Capture the cell that displays the provided text and extract its (x, y) central coordinate. 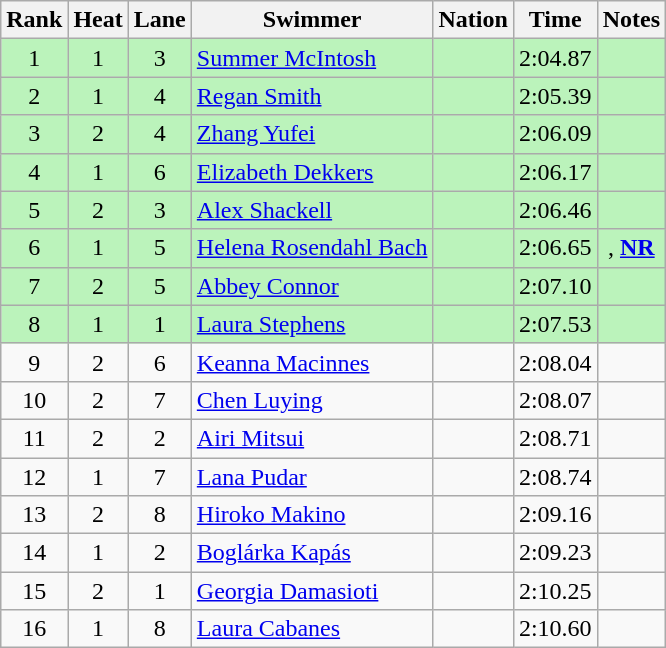
Hiroko Makino (312, 515)
Chen Luying (312, 400)
Nation (473, 20)
Abbey Connor (312, 286)
Airi Mitsui (312, 438)
Helena Rosendahl Bach (312, 248)
Boglárka Kapás (312, 553)
Regan Smith (312, 96)
, NR (631, 248)
2:08.07 (555, 400)
12 (34, 477)
2:08.04 (555, 362)
Summer McIntosh (312, 58)
13 (34, 515)
Swimmer (312, 20)
9 (34, 362)
11 (34, 438)
Zhang Yufei (312, 134)
Alex Shackell (312, 210)
Time (555, 20)
14 (34, 553)
2:06.65 (555, 248)
10 (34, 400)
Georgia Damasioti (312, 591)
Heat (98, 20)
2:09.16 (555, 515)
2:04.87 (555, 58)
2:08.71 (555, 438)
Laura Cabanes (312, 629)
2:07.10 (555, 286)
Lane (160, 20)
2:10.60 (555, 629)
2:10.25 (555, 591)
2:06.09 (555, 134)
Lana Pudar (312, 477)
Keanna Macinnes (312, 362)
15 (34, 591)
Rank (34, 20)
2:06.46 (555, 210)
Notes (631, 20)
2:09.23 (555, 553)
Elizabeth Dekkers (312, 172)
2:05.39 (555, 96)
2:07.53 (555, 324)
2:06.17 (555, 172)
2:08.74 (555, 477)
Laura Stephens (312, 324)
16 (34, 629)
